Detect which cell encompasses the target text, then output its (x, y) center coordinate. 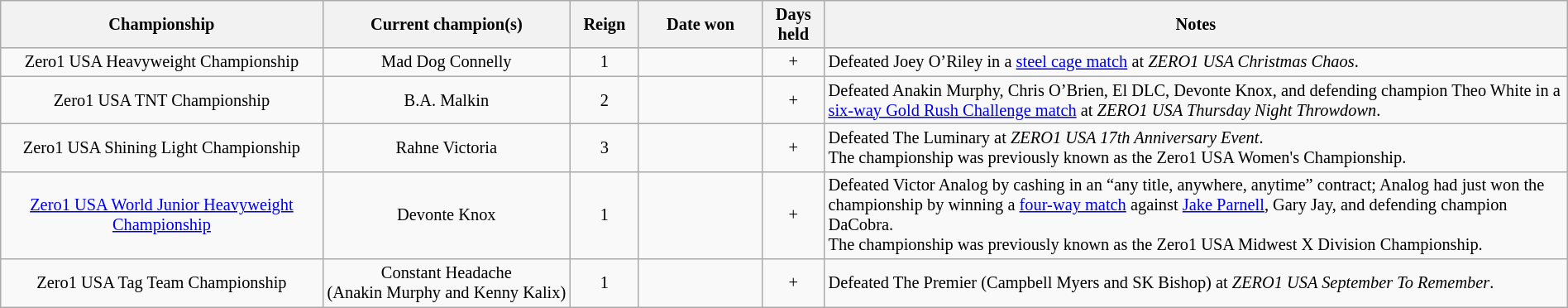
2 (605, 100)
Constant Headache (Anakin Murphy and Kenny Kalix) (447, 283)
Devonte Knox (447, 215)
Mad Dog Connelly (447, 62)
Zero1 USA Shining Light Championship (162, 147)
Zero1 USA Tag Team Championship (162, 283)
Current champion(s) (447, 24)
Notes (1196, 24)
B.A. Malkin (447, 100)
Zero1 USA Heavyweight Championship (162, 62)
Defeated The Premier (Campbell Myers and SK Bishop) at ZERO1 USA September To Remember. (1196, 283)
Defeated The Luminary at ZERO1 USA 17th Anniversary Event.The championship was previously known as the Zero1 USA Women's Championship. (1196, 147)
Championship (162, 24)
Reign (605, 24)
Zero1 USA World Junior Heavyweight Championship (162, 215)
Zero1 USA TNT Championship (162, 100)
Defeated Joey O’Riley in a steel cage match at ZERO1 USA Christmas Chaos. (1196, 62)
Date won (700, 24)
Days held (794, 24)
3 (605, 147)
Rahne Victoria (447, 147)
